Extract the (x, y) coordinate from the center of the cell holding the provided text.  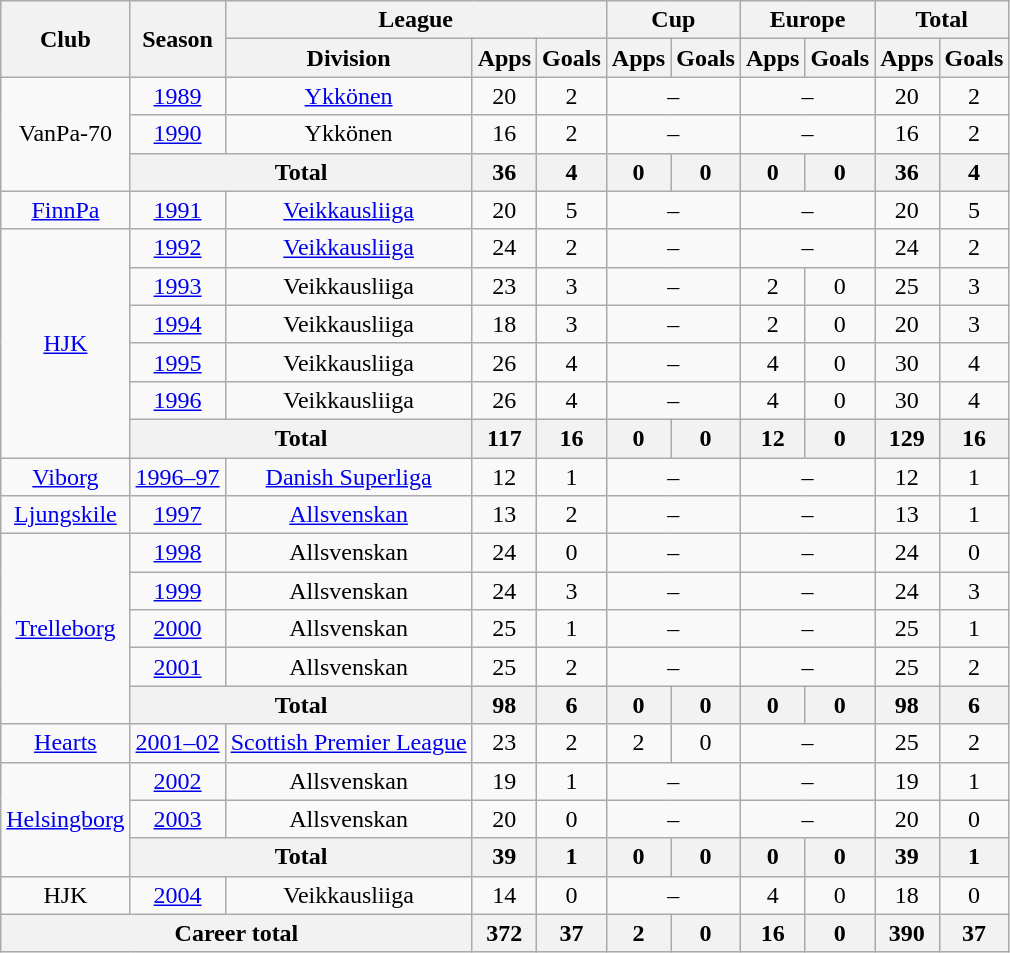
129 (907, 438)
Viborg (66, 477)
1996–97 (178, 477)
1997 (178, 515)
League (416, 20)
Helsingborg (66, 819)
Trelleborg (66, 629)
Danish Superliga (348, 477)
Club (66, 39)
Europe (807, 20)
1996 (178, 400)
2001–02 (178, 743)
14 (504, 895)
2002 (178, 781)
1994 (178, 324)
Scottish Premier League (348, 743)
2001 (178, 667)
117 (504, 438)
Season (178, 39)
FinnPa (66, 210)
1992 (178, 248)
1989 (178, 96)
2000 (178, 629)
Division (348, 58)
372 (504, 933)
1995 (178, 362)
1999 (178, 591)
1998 (178, 553)
2003 (178, 819)
VanPa-70 (66, 134)
Career total (236, 933)
390 (907, 933)
1993 (178, 286)
Cup (673, 20)
1990 (178, 134)
Hearts (66, 743)
2004 (178, 895)
Ljungskile (66, 515)
1991 (178, 210)
